Identify which cell holds the provided text, then report its (X, Y) central coordinate. 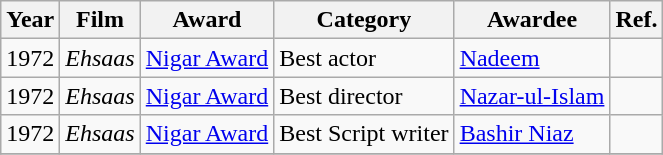
Ref. (636, 20)
Awardee (532, 20)
Best actor (364, 58)
Nadeem (532, 58)
Film (100, 20)
Award (207, 20)
Bashir Niaz (532, 134)
Best director (364, 96)
Year (30, 20)
Nazar-ul-Islam (532, 96)
Best Script writer (364, 134)
Category (364, 20)
